Return (X, Y) of the center of cell containing provided text 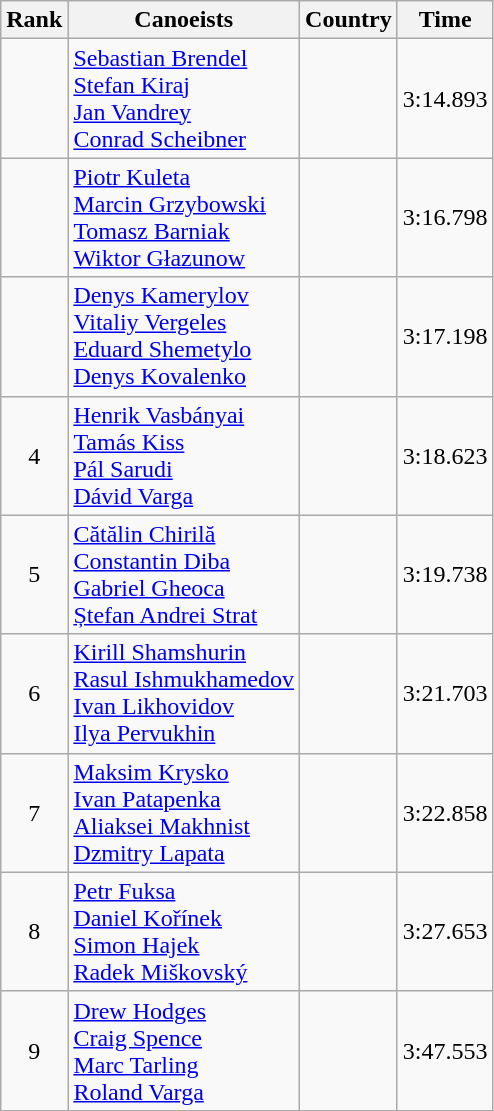
Rank (34, 20)
Kirill ShamshurinRasul IshmukhamedovIvan LikhovidovIlya Pervukhin (184, 694)
Piotr KuletaMarcin GrzybowskiTomasz BarniakWiktor Głazunow (184, 218)
5 (34, 574)
3:22.858 (445, 812)
Drew HodgesCraig SpenceMarc TarlingRoland Varga (184, 1050)
8 (34, 932)
Petr FuksaDaniel KořínekSimon HajekRadek Miškovský (184, 932)
7 (34, 812)
3:16.798 (445, 218)
3:18.623 (445, 456)
3:14.893 (445, 98)
6 (34, 694)
3:17.198 (445, 336)
3:21.703 (445, 694)
Maksim KryskoIvan PatapenkaAliaksei MakhnistDzmitry Lapata (184, 812)
Country (349, 20)
3:47.553 (445, 1050)
Henrik VasbányaiTamás KissPál SarudiDávid Varga (184, 456)
4 (34, 456)
9 (34, 1050)
Time (445, 20)
3:27.653 (445, 932)
Denys KamerylovVitaliy VergelesEduard ShemetyloDenys Kovalenko (184, 336)
3:19.738 (445, 574)
Canoeists (184, 20)
Sebastian BrendelStefan KirajJan VandreyConrad Scheibner (184, 98)
Cătălin ChirilăConstantin DibaGabriel GheocaȘtefan Andrei Strat (184, 574)
